Determine the (x, y) coordinate at the center of the cell enclosing the given text.  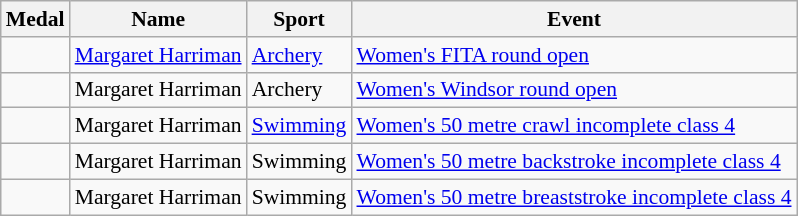
Event (574, 19)
Sport (300, 19)
Women's 50 metre breaststroke incomplete class 4 (574, 197)
Name (158, 19)
Medal (36, 19)
Women's 50 metre crawl incomplete class 4 (574, 126)
Women's FITA round open (574, 55)
Women's 50 metre backstroke incomplete class 4 (574, 162)
Women's Windsor round open (574, 90)
